Determine the (x, y) coordinate at the center of the cell enclosing the given text.  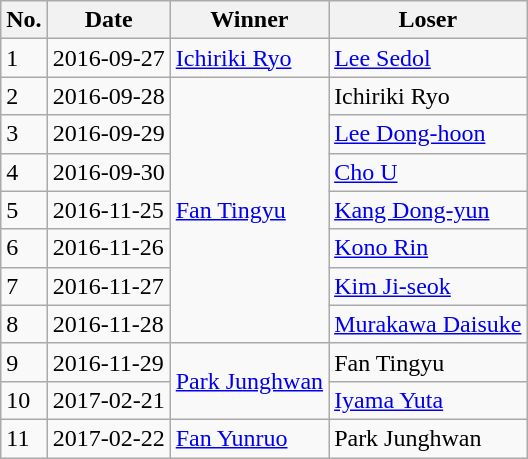
2016-09-29 (108, 134)
4 (24, 172)
3 (24, 134)
2016-09-27 (108, 58)
Murakawa Daisuke (428, 324)
10 (24, 400)
2017-02-21 (108, 400)
5 (24, 210)
9 (24, 362)
1 (24, 58)
2016-11-29 (108, 362)
2017-02-22 (108, 438)
2016-09-28 (108, 96)
6 (24, 248)
2016-09-30 (108, 172)
11 (24, 438)
Kono Rin (428, 248)
No. (24, 20)
Kang Dong-yun (428, 210)
7 (24, 286)
2016-11-25 (108, 210)
2 (24, 96)
Loser (428, 20)
Kim Ji-seok (428, 286)
Fan Yunruo (249, 438)
8 (24, 324)
Lee Dong-hoon (428, 134)
Date (108, 20)
2016-11-28 (108, 324)
Winner (249, 20)
Cho U (428, 172)
Iyama Yuta (428, 400)
Lee Sedol (428, 58)
2016-11-27 (108, 286)
2016-11-26 (108, 248)
